Capture the cell that displays the provided text and extract its (X, Y) central coordinate. 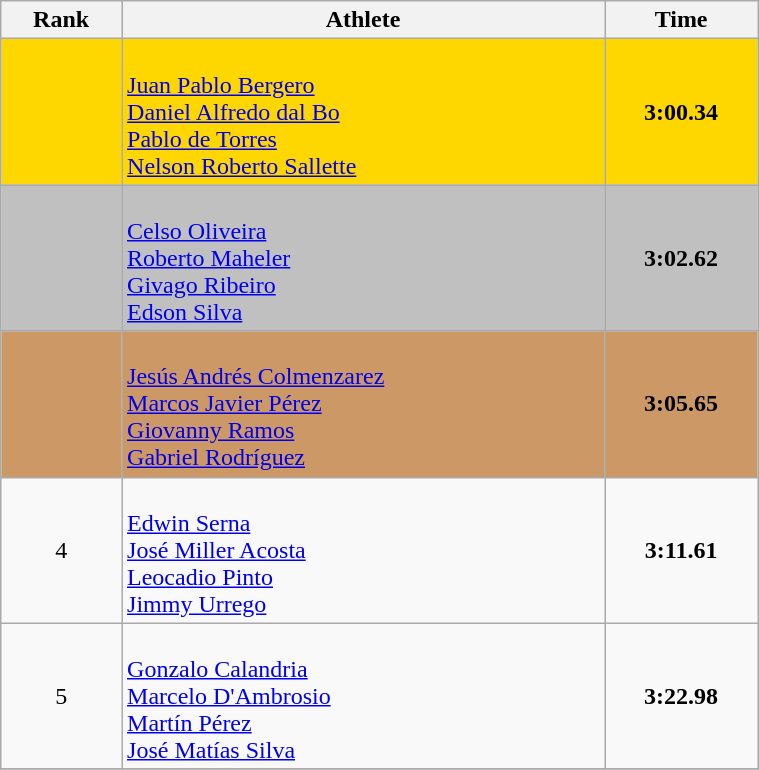
Edwin SernaJosé Miller AcostaLeocadio PintoJimmy Urrego (364, 550)
3:00.34 (682, 112)
Celso OliveiraRoberto MahelerGivago RibeiroEdson Silva (364, 258)
Rank (62, 20)
4 (62, 550)
Juan Pablo BergeroDaniel Alfredo dal BoPablo de TorresNelson Roberto Sallette (364, 112)
Jesús Andrés ColmenzarezMarcos Javier PérezGiovanny RamosGabriel Rodríguez (364, 404)
3:02.62 (682, 258)
3:22.98 (682, 696)
3:11.61 (682, 550)
5 (62, 696)
Gonzalo CalandriaMarcelo D'AmbrosioMartín PérezJosé Matías Silva (364, 696)
3:05.65 (682, 404)
Time (682, 20)
Athlete (364, 20)
